Locate the cell with the specified text and output its (X, Y) center coordinate. 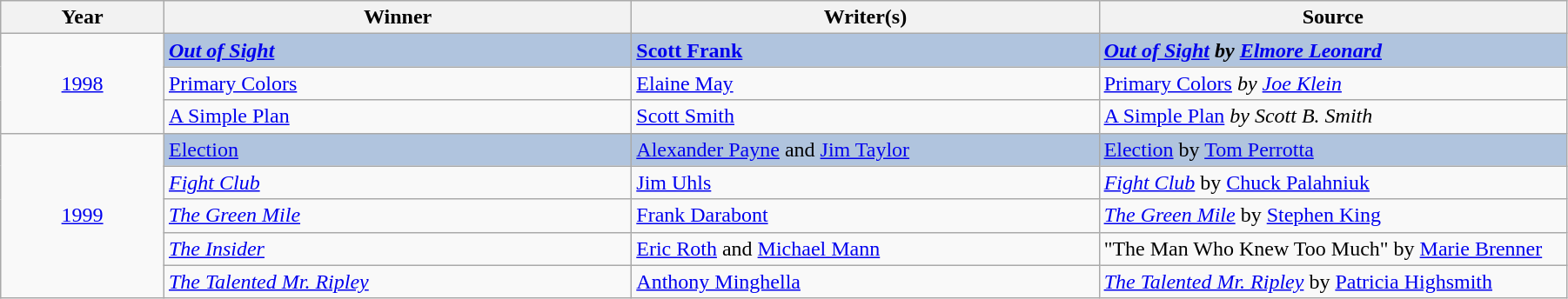
Out of Sight by Elmore Leonard (1333, 50)
The Talented Mr. Ripley by Patricia Highsmith (1333, 282)
A Simple Plan by Scott B. Smith (1333, 116)
1998 (83, 83)
Election by Tom Perrotta (1333, 149)
Year (83, 17)
Out of Sight (397, 50)
The Green Mile by Stephen King (1333, 216)
Election (397, 149)
Eric Roth and Michael Mann (865, 249)
Fight Club by Chuck Palahniuk (1333, 183)
Writer(s) (865, 17)
Jim Uhls (865, 183)
The Green Mile (397, 216)
Scott Frank (865, 50)
Source (1333, 17)
Elaine May (865, 83)
Winner (397, 17)
1999 (83, 216)
The Insider (397, 249)
Frank Darabont (865, 216)
Alexander Payne and Jim Taylor (865, 149)
Primary Colors by Joe Klein (1333, 83)
Scott Smith (865, 116)
A Simple Plan (397, 116)
"The Man Who Knew Too Much" by Marie Brenner (1333, 249)
Anthony Minghella (865, 282)
The Talented Mr. Ripley (397, 282)
Fight Club (397, 183)
Primary Colors (397, 83)
